Find where the given text appears and provide that cell's center as [x, y] coordinate. 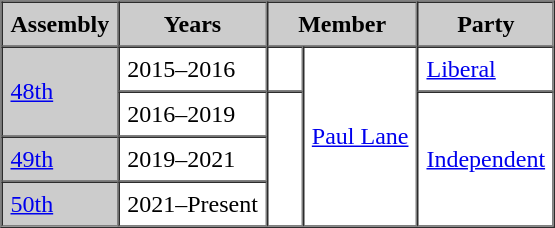
49th [60, 158]
2021–Present [192, 204]
50th [60, 204]
Member [342, 24]
2019–2021 [192, 158]
2015–2016 [192, 68]
Paul Lane [360, 136]
48th [60, 91]
Liberal [486, 68]
2016–2019 [192, 114]
Years [192, 24]
Independent [486, 160]
Assembly [60, 24]
Party [486, 24]
